Return (X, Y) of the center of cell containing provided text 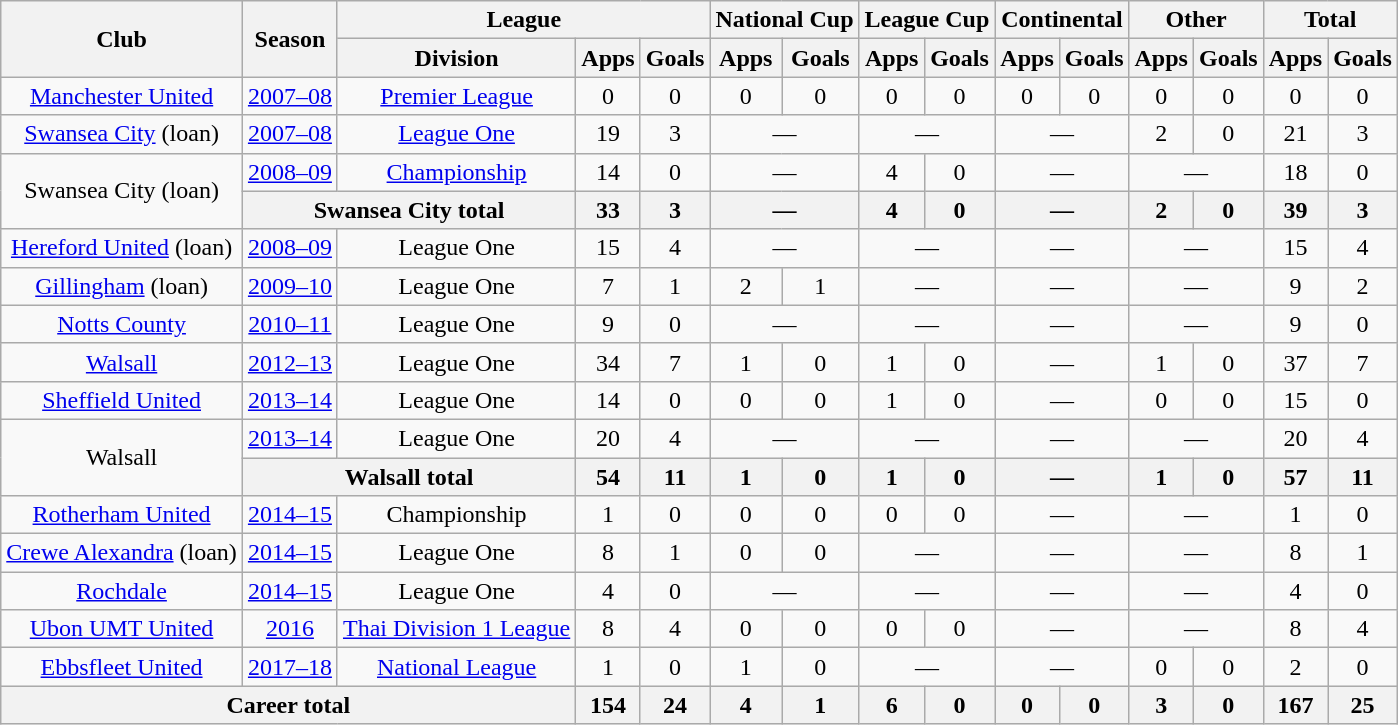
2017–18 (290, 667)
Manchester United (122, 96)
Sheffield United (122, 400)
34 (608, 362)
154 (608, 705)
Continental (1062, 20)
37 (1295, 362)
2012–13 (290, 362)
Division (456, 58)
19 (608, 134)
54 (608, 477)
Ubon UMT United (122, 629)
National Cup (784, 20)
Walsall total (408, 477)
Rotherham United (122, 515)
33 (608, 210)
Premier League (456, 96)
Ebbsfleet United (122, 667)
2016 (290, 629)
League (524, 20)
Club (122, 39)
18 (1295, 172)
Swansea City total (408, 210)
Notts County (122, 324)
Season (290, 39)
2009–10 (290, 286)
6 (892, 705)
League Cup (927, 20)
Crewe Alexandra (loan) (122, 553)
Career total (288, 705)
Gillingham (loan) (122, 286)
Thai Division 1 League (456, 629)
167 (1295, 705)
39 (1295, 210)
Rochdale (122, 591)
Other (1196, 20)
24 (675, 705)
2010–11 (290, 324)
Hereford United (loan) (122, 248)
21 (1295, 134)
25 (1363, 705)
57 (1295, 477)
National League (456, 667)
Total (1330, 20)
